Find where the given text appears and provide that cell's center as [X, Y] coordinate. 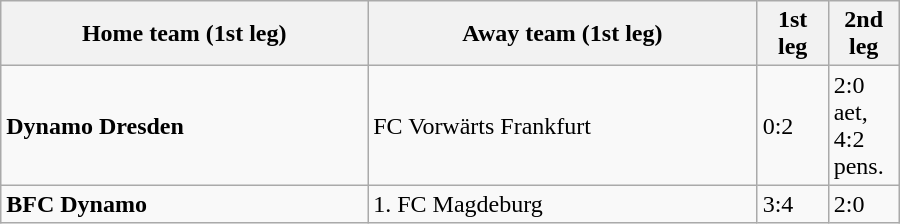
BFC Dynamo [184, 204]
2:0 [864, 204]
Away team (1st leg) [562, 34]
0:2 [792, 126]
3:4 [792, 204]
Home team (1st leg) [184, 34]
2:0 aet, 4:2 pens. [864, 126]
FC Vorwärts Frankfurt [562, 126]
1st leg [792, 34]
Dynamo Dresden [184, 126]
1. FC Magdeburg [562, 204]
2nd leg [864, 34]
